Locate the cell with the specified text and output its [X, Y] center coordinate. 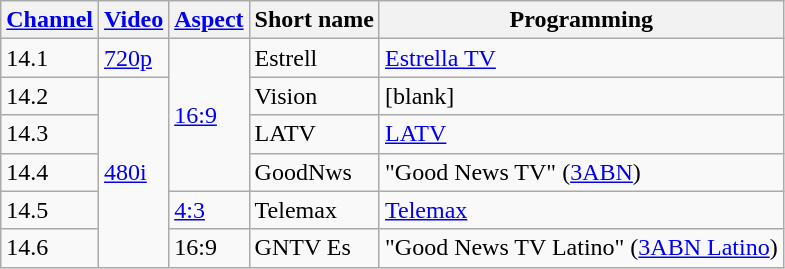
[blank] [581, 96]
4:3 [209, 210]
14.4 [50, 172]
Video [134, 20]
720p [134, 58]
Estrella TV [581, 58]
Short name [314, 20]
Channel [50, 20]
480i [134, 172]
14.3 [50, 134]
14.6 [50, 248]
"Good News TV Latino" (3ABN Latino) [581, 248]
Aspect [209, 20]
"Good News TV" (3ABN) [581, 172]
14.2 [50, 96]
Programming [581, 20]
Vision [314, 96]
14.5 [50, 210]
14.1 [50, 58]
GoodNws [314, 172]
GNTV Es [314, 248]
Estrell [314, 58]
